Find where the given text appears and provide that cell's center as [X, Y] coordinate. 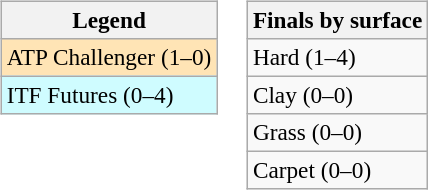
Carpet (0–0) [337, 171]
Clay (0–0) [337, 95]
Finals by surface [337, 20]
ATP Challenger (1–0) [108, 57]
Hard (1–4) [337, 57]
Grass (0–0) [337, 133]
ITF Futures (0–4) [108, 95]
Legend [108, 20]
